Scan for the cell matching the given text and deliver its [x, y] coordinate at center. 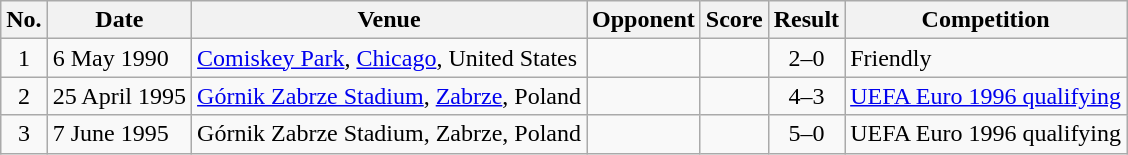
Opponent [644, 20]
No. [24, 20]
Date [119, 20]
Comiskey Park, Chicago, United States [390, 58]
Competition [986, 20]
Venue [390, 20]
6 May 1990 [119, 58]
Result [806, 20]
7 June 1995 [119, 134]
2–0 [806, 58]
5–0 [806, 134]
3 [24, 134]
1 [24, 58]
25 April 1995 [119, 96]
4–3 [806, 96]
Friendly [986, 58]
Score [734, 20]
2 [24, 96]
